For the text-containing cell, return its midpoint in (x, y) coordinate format. 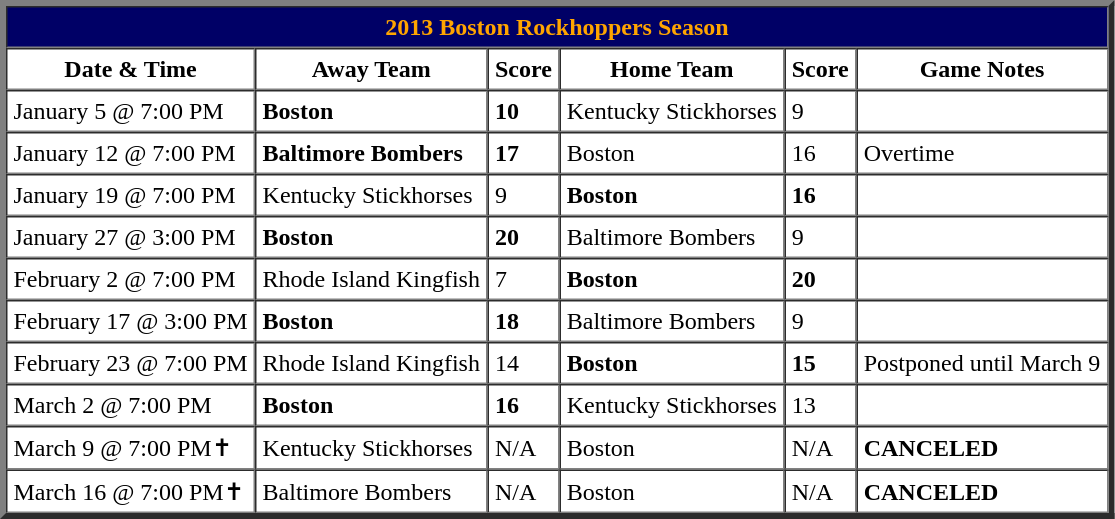
17 (523, 153)
Game Notes (982, 69)
10 (523, 111)
2013 Boston Rockhoppers Season (557, 27)
February 17 @ 3:00 PM (130, 321)
Away Team (371, 69)
January 5 @ 7:00 PM (130, 111)
March 16 @ 7:00 PM✝ (130, 492)
March 2 @ 7:00 PM (130, 405)
Date & Time (130, 69)
March 9 @ 7:00 PM✝ (130, 448)
14 (523, 363)
Home Team (672, 69)
February 23 @ 7:00 PM (130, 363)
7 (523, 279)
Overtime (982, 153)
January 27 @ 3:00 PM (130, 237)
February 2 @ 7:00 PM (130, 279)
13 (820, 405)
Postponed until March 9 (982, 363)
18 (523, 321)
15 (820, 363)
January 19 @ 7:00 PM (130, 195)
January 12 @ 7:00 PM (130, 153)
